Detect which cell encompasses the target text, then output its (x, y) center coordinate. 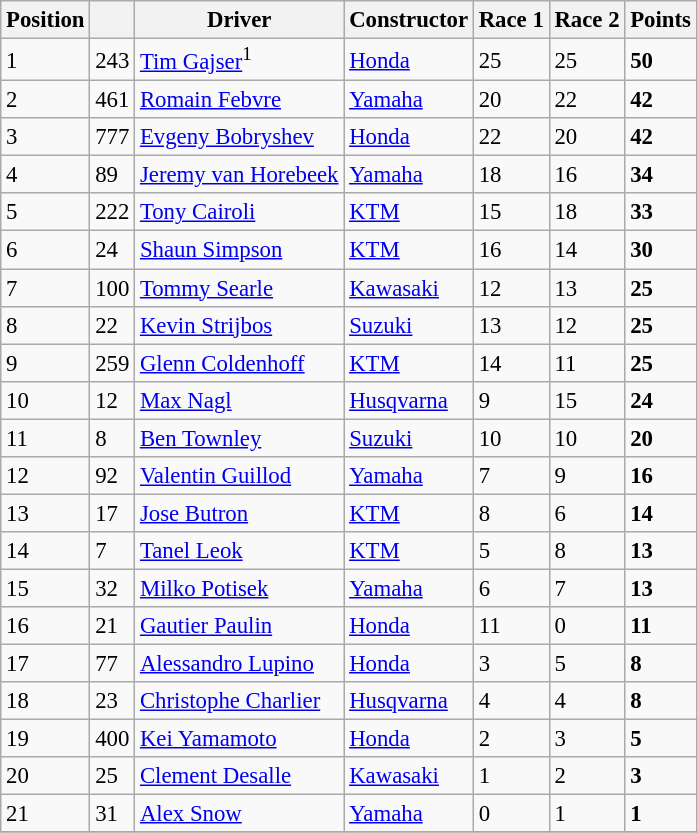
Ben Townley (240, 438)
Tommy Searle (240, 288)
Tony Cairoli (240, 213)
32 (112, 588)
Kevin Strijbos (240, 325)
19 (46, 739)
31 (112, 814)
259 (112, 363)
77 (112, 664)
34 (660, 175)
Shaun Simpson (240, 250)
Driver (240, 20)
100 (112, 288)
30 (660, 250)
Christophe Charlier (240, 701)
Position (46, 20)
Romain Febvre (240, 100)
50 (660, 60)
Max Nagl (240, 400)
Jeremy van Horebeek (240, 175)
400 (112, 739)
33 (660, 213)
Glenn Coldenhoff (240, 363)
243 (112, 60)
Race 1 (511, 20)
89 (112, 175)
Jose Butron (240, 513)
Points (660, 20)
23 (112, 701)
Clement Desalle (240, 776)
222 (112, 213)
Gautier Paulin (240, 626)
Constructor (409, 20)
461 (112, 100)
Milko Potisek (240, 588)
Tanel Leok (240, 551)
Valentin Guillod (240, 476)
Evgeny Bobryshev (240, 137)
92 (112, 476)
Alex Snow (240, 814)
Race 2 (587, 20)
Tim Gajser1 (240, 60)
Kei Yamamoto (240, 739)
777 (112, 137)
Alessandro Lupino (240, 664)
